Locate the cell with the specified text and output its [X, Y] center coordinate. 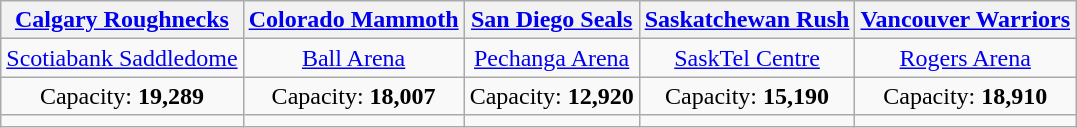
Rogers Arena [966, 58]
SaskTel Centre [747, 58]
Capacity: 12,920 [552, 96]
Capacity: 19,289 [122, 96]
Calgary Roughnecks [122, 20]
San Diego Seals [552, 20]
Vancouver Warriors [966, 20]
Capacity: 18,007 [354, 96]
Colorado Mammoth [354, 20]
Capacity: 18,910 [966, 96]
Saskatchewan Rush [747, 20]
Pechanga Arena [552, 58]
Ball Arena [354, 58]
Capacity: 15,190 [747, 96]
Scotiabank Saddledome [122, 58]
